Return (x, y) of the center of cell containing provided text 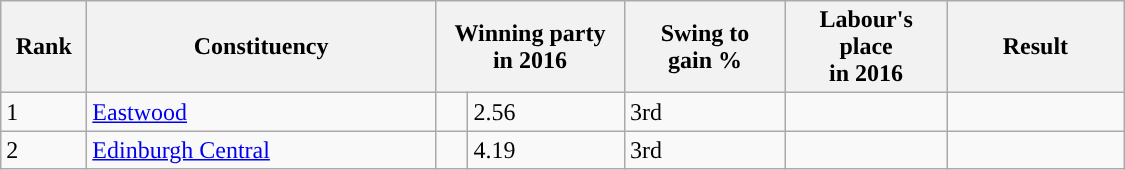
Winning partyin 2016 (530, 47)
Eastwood (262, 112)
Rank (44, 47)
Edinburgh Central (262, 150)
4.19 (546, 150)
2 (44, 150)
Swing togain % (704, 47)
1 (44, 112)
Constituency (262, 47)
Labour's placein 2016 (866, 47)
Result (1036, 47)
2.56 (546, 112)
